Return [X, Y] of the center of cell containing provided text 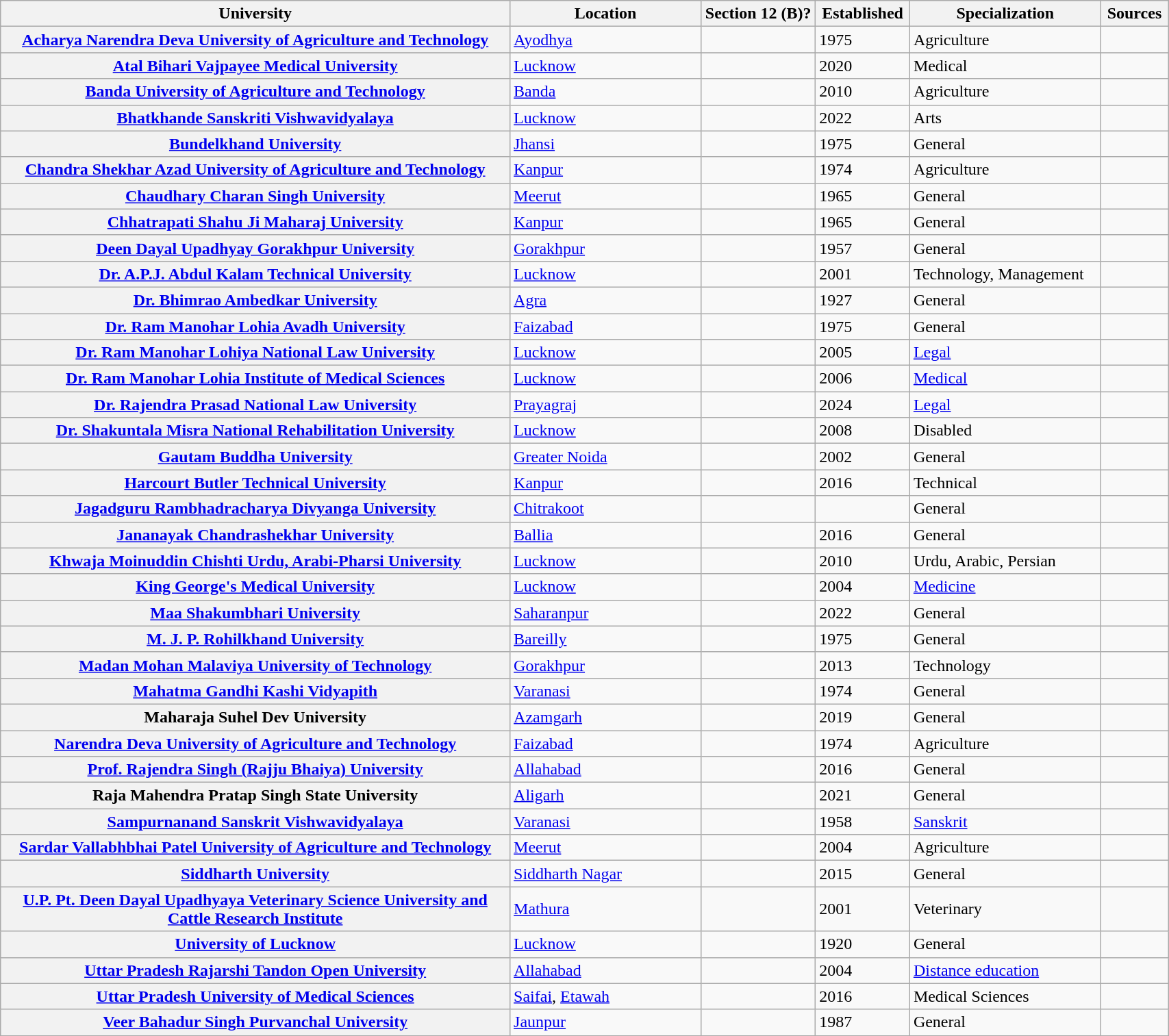
Maa Shakumbhari University [255, 613]
Sanskrit [1005, 822]
Specialization [1005, 14]
2013 [863, 665]
Dr. Bhimrao Ambedkar University [255, 300]
Aligarh [605, 796]
Dr. Ram Manohar Lohia Institute of Medical Sciences [255, 379]
2021 [863, 796]
Acharya Narendra Deva University of Agriculture and Technology [255, 40]
Uttar Pradesh University of Medical Sciences [255, 996]
Arts [1005, 118]
2020 [863, 66]
Chaudhary Charan Singh University [255, 196]
1920 [863, 944]
Madan Mohan Malaviya University of Technology [255, 665]
Saharanpur [605, 613]
Disabled [1005, 431]
Gautam Buddha University [255, 457]
Chitrakoot [605, 509]
Established [863, 14]
King George's Medical University [255, 587]
Veer Bahadur Singh Purvanchal University [255, 1022]
Ballia [605, 535]
2002 [863, 457]
Khwaja Moinuddin Chishti Urdu, Arabi-Pharsi University [255, 561]
Mahatma Gandhi Kashi Vidyapith [255, 691]
Medical Sciences [1005, 996]
2008 [863, 431]
University [255, 14]
Technology, Management [1005, 274]
Ayodhya [605, 40]
Siddharth Nagar [605, 874]
Atal Bihari Vajpayee Medical University [255, 66]
2024 [863, 405]
Dr. A.P.J. Abdul Kalam Technical University [255, 274]
Saifai, Etawah [605, 996]
Bundelkhand University [255, 144]
Technical [1005, 483]
Azamgarh [605, 717]
Technology [1005, 665]
Agra [605, 300]
Location [605, 14]
Banda [605, 92]
Dr. Rajendra Prasad National Law University [255, 405]
Chhatrapati Shahu Ji Maharaj University [255, 222]
2019 [863, 717]
Sampurnanand Sanskrit Vishwavidyalaya [255, 822]
Harcourt Butler Technical University [255, 483]
M. J. P. Rohilkhand University [255, 639]
1958 [863, 822]
Deen Dayal Upadhyay Gorakhpur University [255, 248]
Urdu, Arabic, Persian [1005, 561]
Veterinary [1005, 909]
Bhatkhande Sanskriti Vishwavidyalaya [255, 118]
Uttar Pradesh Rajarshi Tandon Open University [255, 970]
Dr. Shakuntala Misra National Rehabilitation University [255, 431]
Section 12 (B)? [757, 14]
Jananayak Chandrashekhar University [255, 535]
Siddharth University [255, 874]
Maharaja Suhel Dev University [255, 717]
Chandra Shekhar Azad University of Agriculture and Technology [255, 170]
Dr. Ram Manohar Lohia Avadh University [255, 327]
Medicine [1005, 587]
Mathura [605, 909]
Jaunpur [605, 1022]
Raja Mahendra Pratap Singh State University [255, 796]
2005 [863, 353]
Distance education [1005, 970]
2006 [863, 379]
2015 [863, 874]
1987 [863, 1022]
Dr. Ram Manohar Lohiya National Law University [255, 353]
1957 [863, 248]
Prof. Rajendra Singh (Rajju Bhaiya) University [255, 770]
Banda University of Agriculture and Technology [255, 92]
U.P. Pt. Deen Dayal Upadhyaya Veterinary Science University and Cattle Research Institute [255, 909]
Greater Noida [605, 457]
1927 [863, 300]
Sources [1134, 14]
Jagadguru Rambhadracharya Divyanga University [255, 509]
University of Lucknow [255, 944]
Bareilly [605, 639]
Prayagraj [605, 405]
Jhansi [605, 144]
Narendra Deva University of Agriculture and Technology [255, 743]
Sardar Vallabhbhai Patel University of Agriculture and Technology [255, 848]
